Detect which cell encompasses the target text, then output its [x, y] center coordinate. 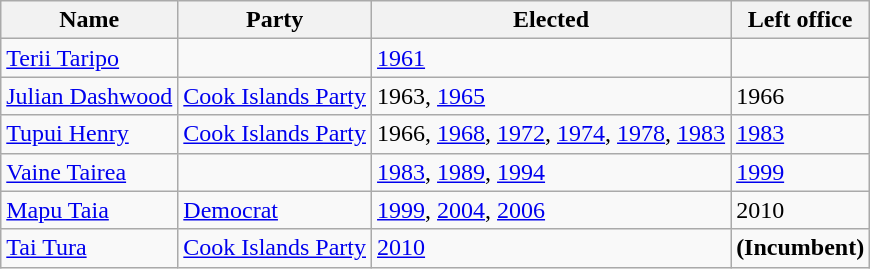
Terii Taripo [90, 58]
1966 [800, 96]
Party [275, 20]
1963, 1965 [552, 96]
1961 [552, 58]
Tai Tura [90, 248]
Left office [800, 20]
(Incumbent) [800, 248]
1966, 1968, 1972, 1974, 1978, 1983 [552, 134]
1999 [800, 172]
Elected [552, 20]
Vaine Tairea [90, 172]
Name [90, 20]
1983 [800, 134]
Mapu Taia [90, 210]
1999, 2004, 2006 [552, 210]
Democrat [275, 210]
Julian Dashwood [90, 96]
1983, 1989, 1994 [552, 172]
Tupui Henry [90, 134]
